From the cell containing the given text, extract its center point as [X, Y] coordinate. 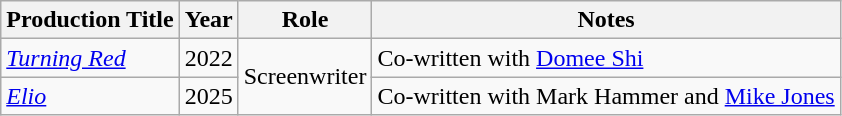
2022 [208, 58]
Role [305, 20]
2025 [208, 96]
Year [208, 20]
Notes [606, 20]
Production Title [90, 20]
Screenwriter [305, 77]
Co-written with Domee Shi [606, 58]
Turning Red [90, 58]
Elio [90, 96]
Co-written with Mark Hammer and Mike Jones [606, 96]
